Extract the [X, Y] coordinate from the center of the cell holding the provided text.  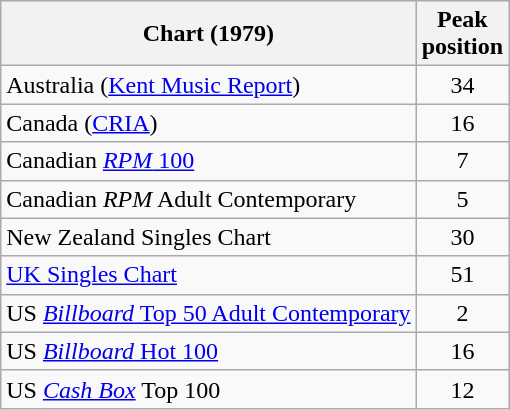
34 [462, 85]
US Cash Box Top 100 [208, 389]
US Billboard Hot 100 [208, 351]
Chart (1979) [208, 34]
5 [462, 199]
New Zealand Singles Chart [208, 237]
7 [462, 161]
Australia (Kent Music Report) [208, 85]
Canada (CRIA) [208, 123]
US Billboard Top 50 Adult Contemporary [208, 313]
2 [462, 313]
12 [462, 389]
UK Singles Chart [208, 275]
Canadian RPM 100 [208, 161]
30 [462, 237]
Peakposition [462, 34]
Canadian RPM Adult Contemporary [208, 199]
51 [462, 275]
